Search for the cell housing the specified text and yield its (x, y) center coordinate. 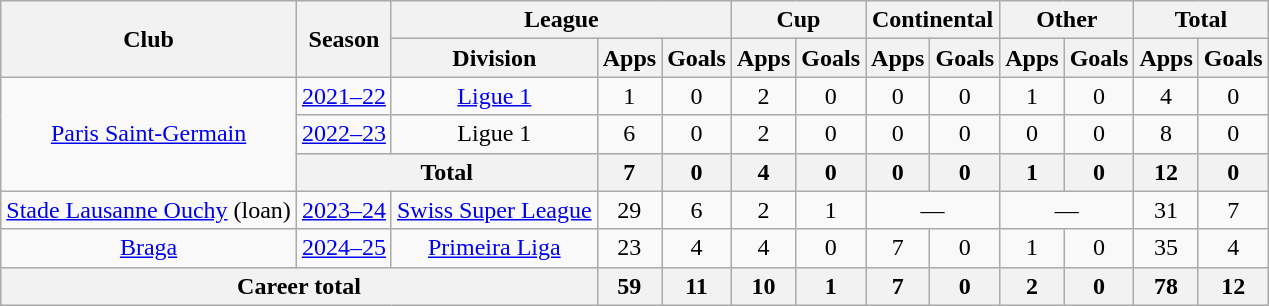
Other (1067, 20)
League (561, 20)
Cup (798, 20)
31 (1166, 210)
Braga (149, 248)
10 (763, 286)
Stade Lausanne Ouchy (loan) (149, 210)
Division (494, 58)
35 (1166, 248)
59 (629, 286)
Career total (299, 286)
78 (1166, 286)
2024–25 (344, 248)
29 (629, 210)
2023–24 (344, 210)
Swiss Super League (494, 210)
2022–23 (344, 134)
11 (697, 286)
Season (344, 39)
Paris Saint-Germain (149, 134)
Club (149, 39)
Primeira Liga (494, 248)
Continental (933, 20)
23 (629, 248)
8 (1166, 134)
2021–22 (344, 96)
